From the cell containing the given text, extract its center point as [X, Y] coordinate. 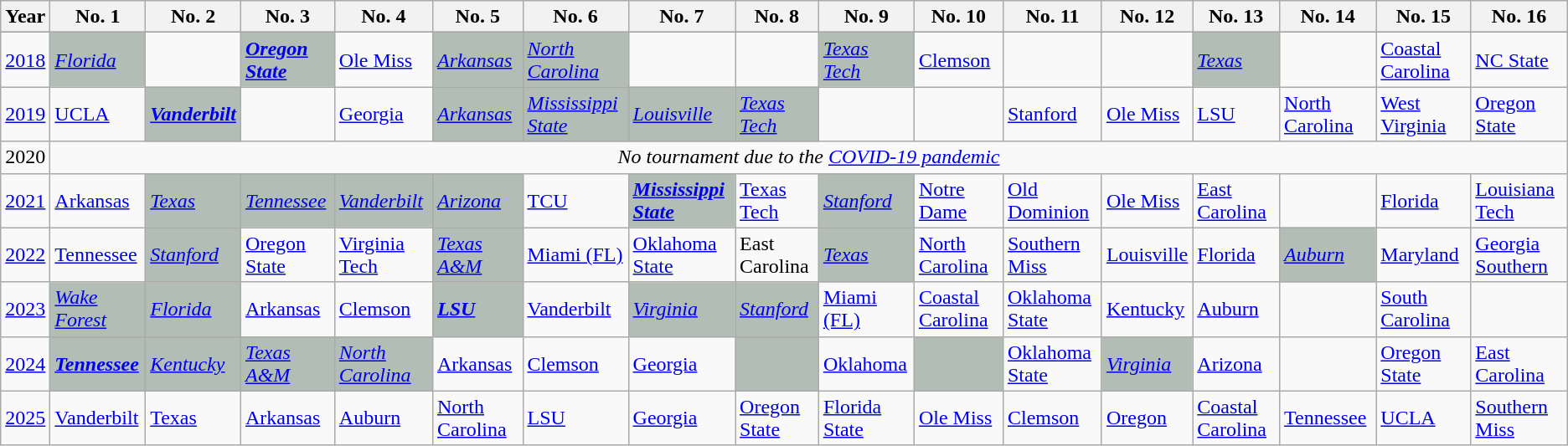
Wake Forest [98, 310]
No. 12 [1147, 17]
No. 16 [1519, 17]
West Virginia [1424, 114]
No. 7 [682, 17]
No. 3 [287, 17]
Notre Dame [958, 201]
No. 5 [477, 17]
No. 2 [193, 17]
Florida State [866, 418]
Old Dominion [1052, 201]
2021 [25, 201]
No. 8 [777, 17]
South Carolina [1424, 310]
NC State [1519, 60]
Oregon [1147, 418]
TCU [575, 201]
No. 13 [1236, 17]
No. 14 [1328, 17]
Louisiana Tech [1519, 201]
2023 [25, 310]
No. 4 [384, 17]
No. 9 [866, 17]
No. 11 [1052, 17]
Virginia Tech [384, 254]
No. 15 [1424, 17]
No. 10 [958, 17]
2020 [25, 157]
2022 [25, 254]
No tournament due to the COVID-19 pandemic [809, 157]
2024 [25, 363]
Georgia Southern [1519, 254]
No. 6 [575, 17]
Year [25, 17]
No. 1 [98, 17]
Maryland [1424, 254]
2025 [25, 418]
Oklahoma [866, 363]
2019 [25, 114]
2018 [25, 60]
